Identify which cell holds the provided text, then report its [X, Y] central coordinate. 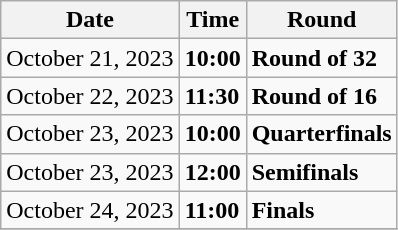
11:30 [212, 96]
October 22, 2023 [90, 96]
Finals [322, 210]
October 24, 2023 [90, 210]
Semifinals [322, 172]
Round [322, 20]
Date [90, 20]
October 21, 2023 [90, 58]
Time [212, 20]
Round of 32 [322, 58]
Quarterfinals [322, 134]
11:00 [212, 210]
12:00 [212, 172]
Round of 16 [322, 96]
